Output the [x, y] coordinate of the center of the cell containing the given text.  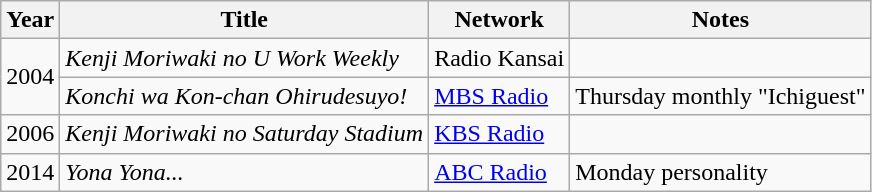
Network [500, 20]
Konchi wa Kon-chan Ohirudesuyo! [244, 96]
MBS Radio [500, 96]
ABC Radio [500, 172]
Radio Kansai [500, 58]
Yona Yona... [244, 172]
Thursday monthly "Ichiguest" [720, 96]
Year [30, 20]
Monday personality [720, 172]
KBS Radio [500, 134]
Kenji Moriwaki no Saturday Stadium [244, 134]
Kenji Moriwaki no U Work Weekly [244, 58]
2006 [30, 134]
Title [244, 20]
Notes [720, 20]
2014 [30, 172]
2004 [30, 77]
